From the cell containing the given text, extract its center point as [x, y] coordinate. 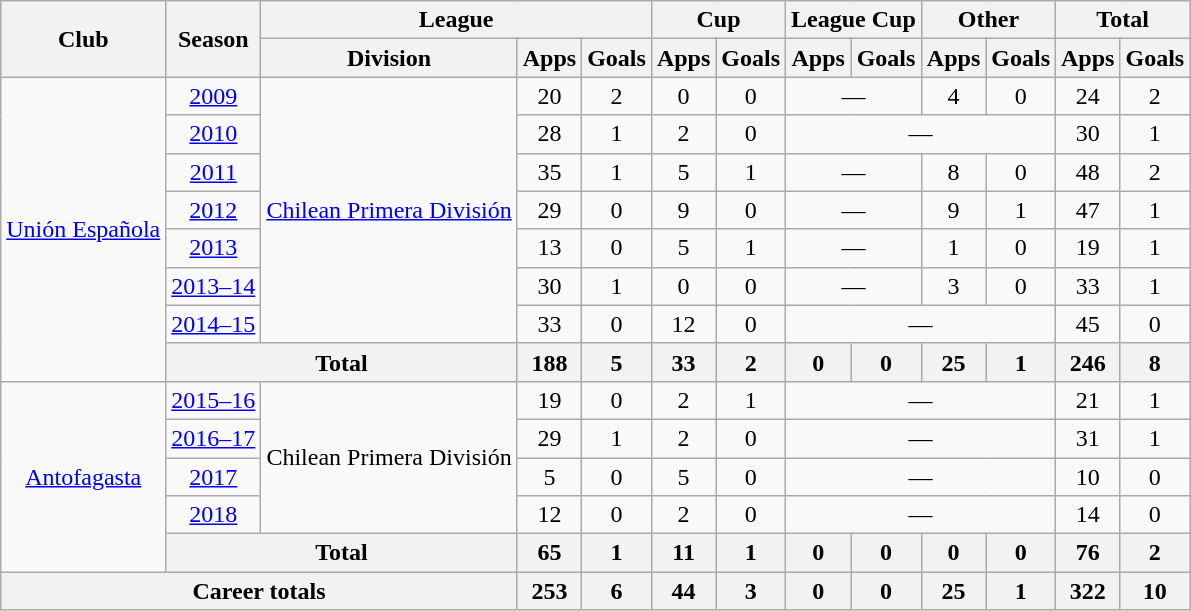
13 [549, 248]
2016–17 [214, 438]
45 [1088, 324]
Cup [718, 20]
2018 [214, 515]
Other [988, 20]
11 [683, 553]
League Cup [854, 20]
League [456, 20]
2012 [214, 210]
31 [1088, 438]
188 [549, 362]
253 [549, 591]
6 [617, 591]
Division [389, 58]
48 [1088, 172]
2013 [214, 248]
76 [1088, 553]
2009 [214, 96]
20 [549, 96]
Unión Española [84, 229]
246 [1088, 362]
Antofagasta [84, 476]
21 [1088, 400]
35 [549, 172]
4 [953, 96]
Season [214, 39]
2015–16 [214, 400]
28 [549, 134]
24 [1088, 96]
2014–15 [214, 324]
Career totals [259, 591]
Club [84, 39]
2017 [214, 477]
14 [1088, 515]
44 [683, 591]
322 [1088, 591]
2013–14 [214, 286]
47 [1088, 210]
65 [549, 553]
2011 [214, 172]
2010 [214, 134]
